Identify which cell holds the provided text, then report its [x, y] central coordinate. 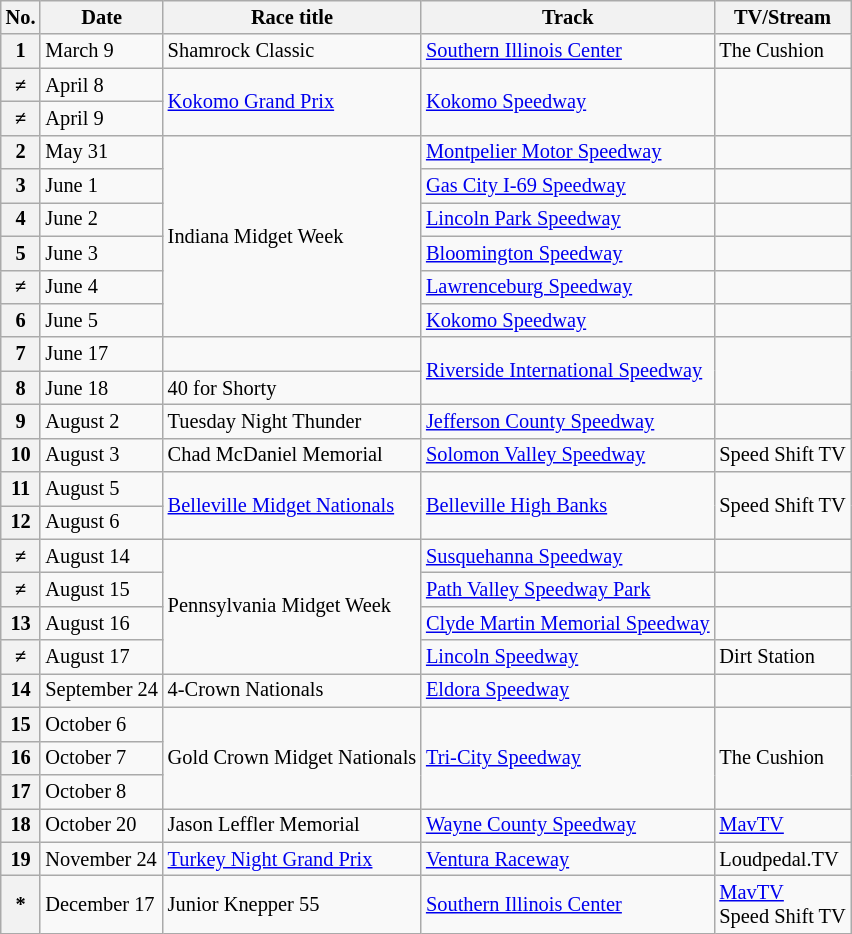
August 2 [101, 421]
June 2 [101, 219]
Jason Leffler Memorial [292, 825]
Shamrock Classic [292, 51]
Jefferson County Speedway [568, 421]
Junior Knepper 55 [292, 904]
Solomon Valley Speedway [568, 455]
18 [21, 825]
5 [21, 253]
Kokomo Grand Prix [292, 102]
September 24 [101, 690]
November 24 [101, 859]
Clyde Martin Memorial Speedway [568, 623]
Bloomington Speedway [568, 253]
August 17 [101, 657]
August 5 [101, 489]
Loudpedal.TV [782, 859]
TV/Stream [782, 17]
August 3 [101, 455]
June 3 [101, 253]
1 [21, 51]
Pennsylvania Midget Week [292, 606]
Track [568, 17]
Gold Crown Midget Nationals [292, 758]
Lincoln Speedway [568, 657]
* [21, 904]
June 17 [101, 354]
April 8 [101, 85]
December 17 [101, 904]
October 20 [101, 825]
4 [21, 219]
MavTV [782, 825]
Path Valley Speedway Park [568, 589]
Gas City I-69 Speedway [568, 186]
16 [21, 758]
9 [21, 421]
40 for Shorty [292, 388]
Indiana Midget Week [292, 236]
April 9 [101, 118]
June 4 [101, 287]
14 [21, 690]
13 [21, 623]
3 [21, 186]
Riverside International Speedway [568, 370]
Eldora Speedway [568, 690]
19 [21, 859]
4-Crown Nationals [292, 690]
Chad McDaniel Memorial [292, 455]
June 18 [101, 388]
August 15 [101, 589]
11 [21, 489]
March 9 [101, 51]
6 [21, 320]
Tuesday Night Thunder [292, 421]
October 7 [101, 758]
Turkey Night Grand Prix [292, 859]
2 [21, 152]
Lawrenceburg Speedway [568, 287]
Susquehanna Speedway [568, 556]
8 [21, 388]
Belleville High Banks [568, 506]
12 [21, 522]
August 14 [101, 556]
Race title [292, 17]
June 1 [101, 186]
Date [101, 17]
15 [21, 724]
MavTVSpeed Shift TV [782, 904]
October 8 [101, 791]
Montpelier Motor Speedway [568, 152]
August 16 [101, 623]
Tri-City Speedway [568, 758]
June 5 [101, 320]
Belleville Midget Nationals [292, 506]
Dirt Station [782, 657]
17 [21, 791]
Wayne County Speedway [568, 825]
Ventura Raceway [568, 859]
10 [21, 455]
August 6 [101, 522]
Lincoln Park Speedway [568, 219]
May 31 [101, 152]
7 [21, 354]
October 6 [101, 724]
No. [21, 17]
